For the text-containing cell, return its midpoint in (X, Y) coordinate format. 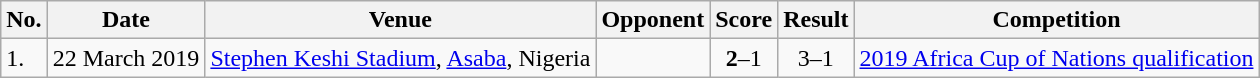
Score (744, 20)
Date (126, 20)
3–1 (816, 58)
22 March 2019 (126, 58)
1. (24, 58)
Competition (1056, 20)
No. (24, 20)
Venue (400, 20)
Stephen Keshi Stadium, Asaba, Nigeria (400, 58)
2019 Africa Cup of Nations qualification (1056, 58)
Result (816, 20)
Opponent (653, 20)
2–1 (744, 58)
